Pinpoint the cell where the given text exists, returning its [X, Y] midpoint coordinate. 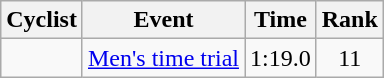
Event [163, 20]
Men's time trial [163, 58]
Time [280, 20]
Rank [350, 20]
11 [350, 58]
1:19.0 [280, 58]
Cyclist [42, 20]
